Extract the [x, y] coordinate from the center of the cell holding the provided text.  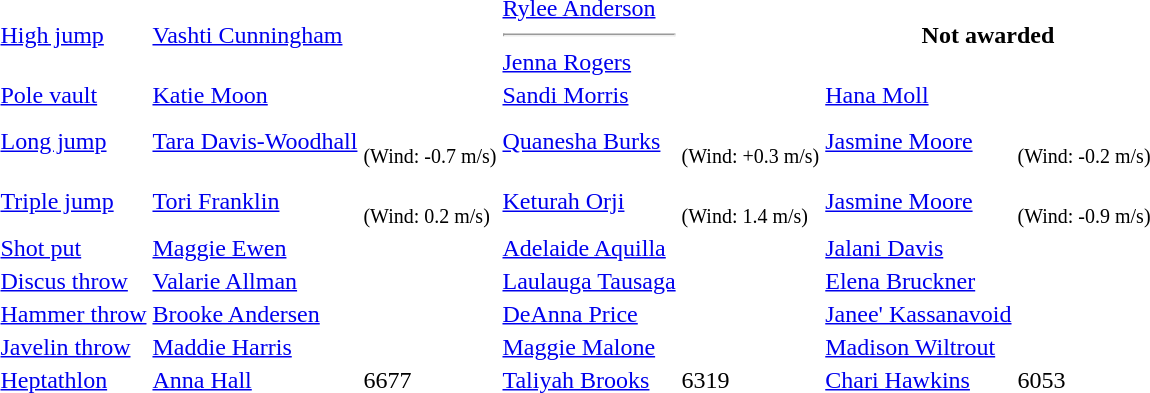
Maddie Harris [255, 347]
Madison Wiltrout [918, 347]
(Wind: 1.4 m/s) [750, 202]
Hana Moll [918, 95]
Laulauga Tausaga [589, 281]
Brooke Andersen [255, 314]
(Wind: -0.7 m/s) [430, 142]
Janee' Kassanavoid [918, 314]
Maggie Ewen [255, 248]
Maggie Malone [589, 347]
DeAnna Price [589, 314]
Jalani Davis [918, 248]
(Wind: +0.3 m/s) [750, 142]
Katie Moon [255, 95]
(Wind: 0.2 m/s) [430, 202]
Tara Davis-Woodhall [255, 142]
Adelaide Aquilla [589, 248]
Elena Bruckner [918, 281]
Valarie Allman [255, 281]
Keturah Orji [589, 202]
Sandi Morris [589, 95]
Tori Franklin [255, 202]
Quanesha Burks [589, 142]
